Locate the cell with the specified text and output its (x, y) center coordinate. 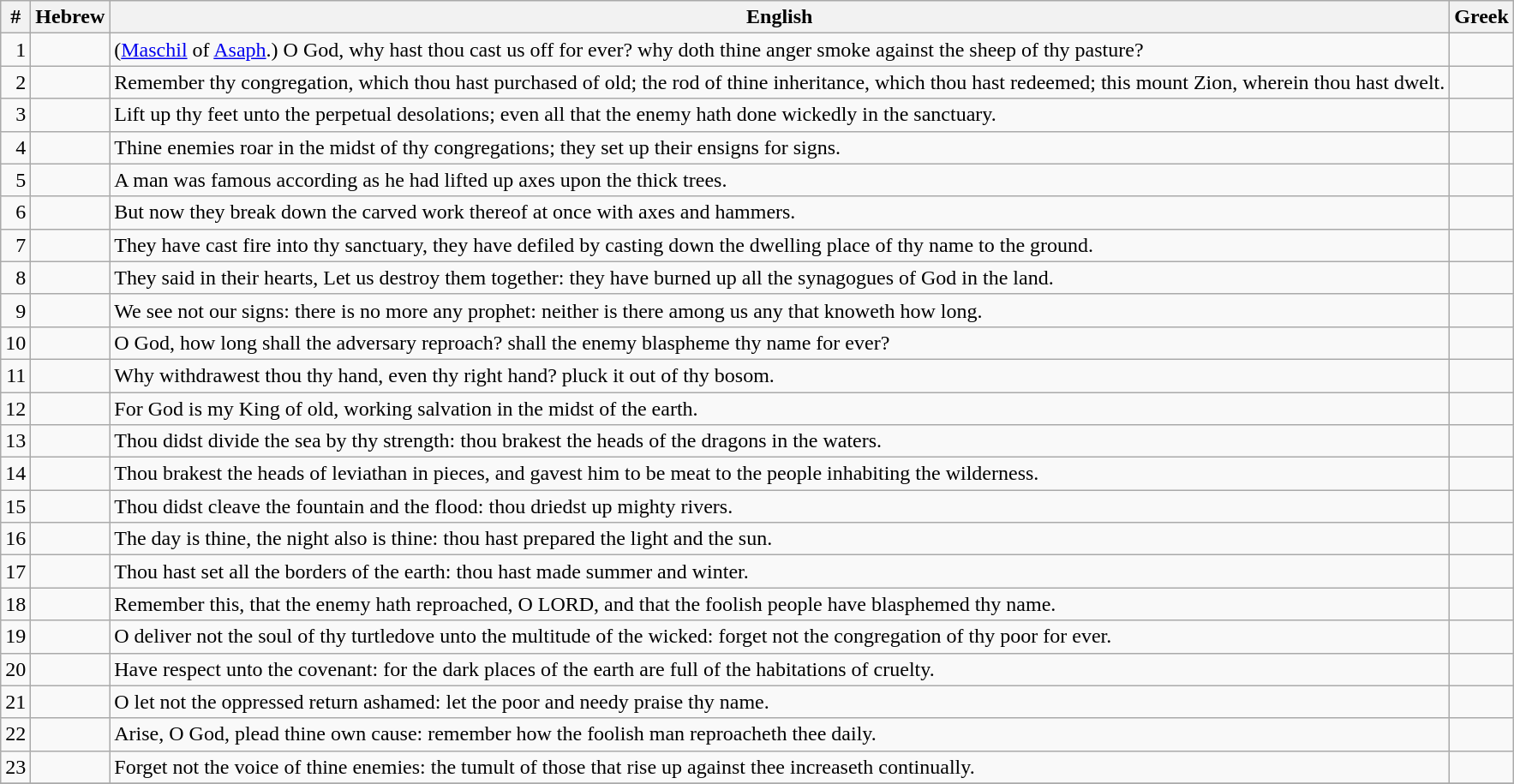
3 (15, 115)
20 (15, 669)
O God, how long shall the adversary reproach? shall the enemy blaspheme thy name for ever? (780, 343)
1 (15, 50)
O let not the oppressed return ashamed: let the poor and needy praise thy name. (780, 702)
(Maschil of Asaph.) O God, why hast thou cast us off for ever? why doth thine anger smoke against the sheep of thy pasture? (780, 50)
6 (15, 212)
They have cast fire into thy sanctuary, they have defiled by casting down the dwelling place of thy name to the ground. (780, 245)
Remember this, that the enemy hath reproached, O LORD, and that the foolish people have blasphemed thy name. (780, 604)
17 (15, 572)
22 (15, 734)
Thou brakest the heads of leviathan in pieces, and gavest him to be meat to the people inhabiting the wilderness. (780, 474)
19 (15, 637)
English (780, 17)
23 (15, 767)
They said in their hearts, Let us destroy them together: they have burned up all the synagogues of God in the land. (780, 278)
2 (15, 82)
Thou didst divide the sea by thy strength: thou brakest the heads of the dragons in the waters. (780, 441)
Why withdrawest thou thy hand, even thy right hand? pluck it out of thy bosom. (780, 375)
14 (15, 474)
7 (15, 245)
A man was famous according as he had lifted up axes upon the thick trees. (780, 180)
13 (15, 441)
# (15, 17)
10 (15, 343)
We see not our signs: there is no more any prophet: neither is there among us any that knoweth how long. (780, 310)
Lift up thy feet unto the perpetual desolations; even all that the enemy hath done wickedly in the sanctuary. (780, 115)
8 (15, 278)
Greek (1482, 17)
Forget not the voice of thine enemies: the tumult of those that rise up against thee increaseth continually. (780, 767)
12 (15, 409)
18 (15, 604)
Hebrew (70, 17)
Thine enemies roar in the midst of thy congregations; they set up their ensigns for signs. (780, 147)
O deliver not the soul of thy turtledove unto the multitude of the wicked: forget not the congregation of thy poor for ever. (780, 637)
Thou hast set all the borders of the earth: thou hast made summer and winter. (780, 572)
21 (15, 702)
For God is my King of old, working salvation in the midst of the earth. (780, 409)
Arise, O God, plead thine own cause: remember how the foolish man reproacheth thee daily. (780, 734)
11 (15, 375)
15 (15, 506)
9 (15, 310)
The day is thine, the night also is thine: thou hast prepared the light and the sun. (780, 539)
Thou didst cleave the fountain and the flood: thou driedst up mighty rivers. (780, 506)
16 (15, 539)
But now they break down the carved work thereof at once with axes and hammers. (780, 212)
5 (15, 180)
4 (15, 147)
Have respect unto the covenant: for the dark places of the earth are full of the habitations of cruelty. (780, 669)
